Output the (x, y) coordinate of the center of the cell containing the given text.  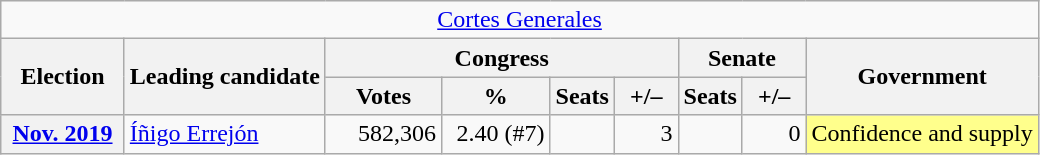
0 (774, 134)
Government (922, 77)
Senate (742, 58)
Íñigo Errejón (224, 134)
Nov. 2019 (63, 134)
Confidence and supply (922, 134)
% (496, 96)
Congress (502, 58)
2.40 (#7) (496, 134)
582,306 (383, 134)
Leading candidate (224, 77)
3 (646, 134)
Votes (383, 96)
Election (63, 77)
Cortes Generales (520, 20)
